Return the (X, Y) coordinate for the center point of the cell that contains the specified text.  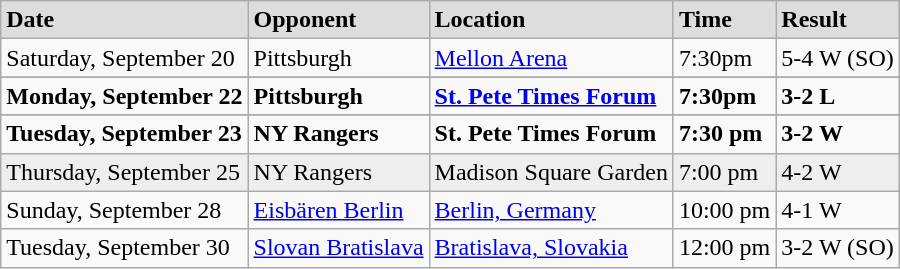
Mellon Arena (551, 58)
Date (124, 20)
Tuesday, September 23 (124, 134)
Saturday, September 20 (124, 58)
Thursday, September 25 (124, 172)
3-2 W (838, 134)
Opponent (338, 20)
4-1 W (838, 210)
Eisbären Berlin (338, 210)
12:00 pm (724, 248)
7:30 pm (724, 134)
7:00 pm (724, 172)
10:00 pm (724, 210)
Bratislava, Slovakia (551, 248)
Time (724, 20)
Berlin, Germany (551, 210)
4-2 W (838, 172)
Sunday, September 28 (124, 210)
Slovan Bratislava (338, 248)
Monday, September 22 (124, 96)
Location (551, 20)
Tuesday, September 30 (124, 248)
Madison Square Garden (551, 172)
3-2 W (SO) (838, 248)
Result (838, 20)
3-2 L (838, 96)
5-4 W (SO) (838, 58)
